Capture the cell that displays the provided text and extract its [X, Y] central coordinate. 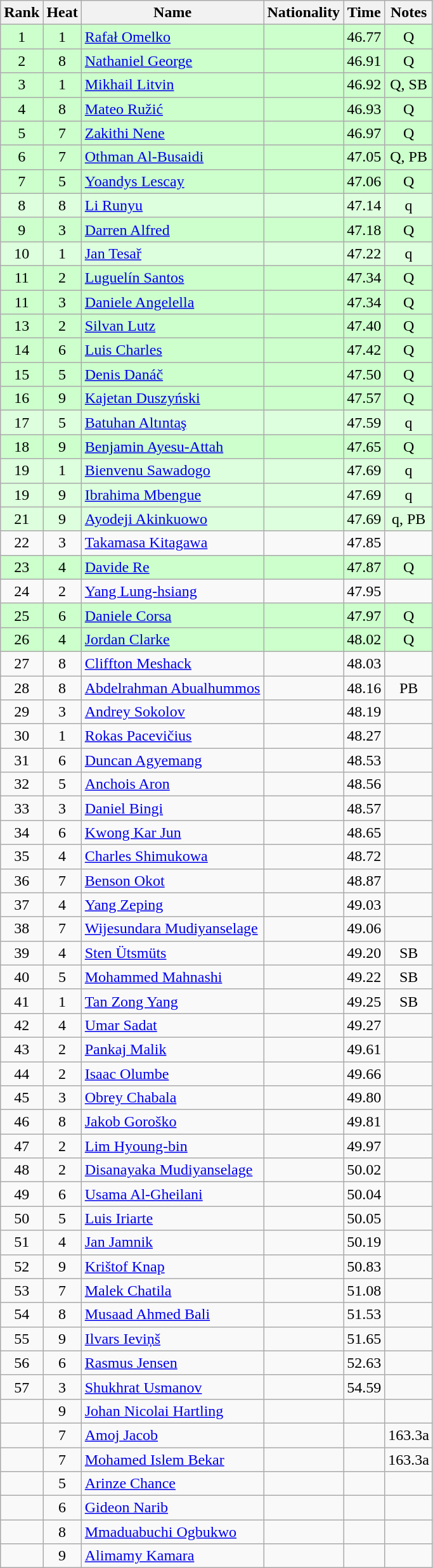
Denis Danáč [172, 374]
Luis Iriarte [172, 1218]
Takamasa Kitagawa [172, 543]
46.77 [364, 37]
47.42 [364, 350]
49.80 [364, 1098]
45 [22, 1098]
Yoandys Lescay [172, 181]
Obrey Chabala [172, 1098]
Jordan Clarke [172, 639]
52 [22, 1266]
47.18 [364, 229]
Benson Okot [172, 881]
13 [22, 326]
Ilvars Ieviņš [172, 1339]
Gideon Narib [172, 1508]
47.40 [364, 326]
Lim Hyoung-bin [172, 1146]
28 [22, 687]
34 [22, 832]
PB [409, 687]
51.53 [364, 1315]
48.27 [364, 736]
Musaad Ahmed Bali [172, 1315]
Rokas Pacevičius [172, 736]
49.66 [364, 1074]
33 [22, 808]
35 [22, 857]
Othman Al-Busaidi [172, 157]
37 [22, 905]
36 [22, 881]
Rank [22, 13]
Li Runyu [172, 205]
49.81 [364, 1122]
Benjamin Ayesu-Attah [172, 447]
47.85 [364, 543]
10 [22, 253]
46.93 [364, 109]
47.59 [364, 423]
Tan Zong Yang [172, 1001]
Charles Shimukowa [172, 857]
49.25 [364, 1001]
Name [172, 13]
Yang Lung-hsiang [172, 591]
42 [22, 1025]
q, PB [409, 519]
49.61 [364, 1049]
Duncan Agyemang [172, 760]
Q, PB [409, 157]
Nationality [304, 13]
Time [364, 13]
56 [22, 1363]
Luguelín Santos [172, 277]
Jakob Goroško [172, 1122]
Notes [409, 13]
Mikhail Litvin [172, 85]
31 [22, 760]
Umar Sadat [172, 1025]
47.87 [364, 567]
32 [22, 784]
Pankaj Malik [172, 1049]
47.14 [364, 205]
50.02 [364, 1170]
53 [22, 1291]
50.04 [364, 1194]
49.20 [364, 953]
47.50 [364, 374]
Johan Nicolai Hartling [172, 1411]
Krištof Knap [172, 1266]
Cliffton Meshack [172, 663]
48.57 [364, 808]
57 [22, 1387]
38 [22, 929]
Abdelrahman Abualhummos [172, 687]
Rasmus Jensen [172, 1363]
49.27 [364, 1025]
51.65 [364, 1339]
29 [22, 712]
48.56 [364, 784]
Disanayaka Mudiyanselage [172, 1170]
47.97 [364, 615]
54.59 [364, 1387]
50.83 [364, 1266]
21 [22, 519]
48.53 [364, 760]
50 [22, 1218]
48.16 [364, 687]
Daniel Bingi [172, 808]
26 [22, 639]
Batuhan Altıntaş [172, 423]
50.19 [364, 1242]
Mateo Ružić [172, 109]
Mohamed Islem Bekar [172, 1459]
Mmaduabuchi Ogbukwo [172, 1532]
Davide Re [172, 567]
46 [22, 1122]
Heat [62, 13]
30 [22, 736]
48.19 [364, 712]
46.92 [364, 85]
Silvan Lutz [172, 326]
Kajetan Duszyński [172, 398]
22 [22, 543]
51 [22, 1242]
49.22 [364, 977]
14 [22, 350]
Jan Jamnik [172, 1242]
48.65 [364, 832]
49.06 [364, 929]
44 [22, 1074]
46.91 [364, 61]
47.22 [364, 253]
Daniele Angelella [172, 302]
39 [22, 953]
Ayodeji Akinkuowo [172, 519]
24 [22, 591]
Jan Tesař [172, 253]
49 [22, 1194]
17 [22, 423]
47.05 [364, 157]
27 [22, 663]
Ibrahima Mbengue [172, 495]
47.06 [364, 181]
48 [22, 1170]
Isaac Olumbe [172, 1074]
Malek Chatila [172, 1291]
48.72 [364, 857]
Yang Zeping [172, 905]
Q, SB [409, 85]
48.87 [364, 881]
25 [22, 615]
16 [22, 398]
50.05 [364, 1218]
Wijesundara Mudiyanselage [172, 929]
Darren Alfred [172, 229]
49.97 [364, 1146]
Shukhrat Usmanov [172, 1387]
Amoj Jacob [172, 1435]
Rafał Omelko [172, 37]
47.95 [364, 591]
51.08 [364, 1291]
Nathaniel George [172, 61]
47.65 [364, 447]
Alimamy Kamara [172, 1556]
Luis Charles [172, 350]
40 [22, 977]
43 [22, 1049]
52.63 [364, 1363]
46.97 [364, 133]
Zakithi Nene [172, 133]
23 [22, 567]
Andrey Sokolov [172, 712]
49.03 [364, 905]
18 [22, 447]
Anchois Aron [172, 784]
Bienvenu Sawadogo [172, 471]
47 [22, 1146]
55 [22, 1339]
Daniele Corsa [172, 615]
47.57 [364, 398]
Kwong Kar Jun [172, 832]
Mohammed Mahnashi [172, 977]
Sten Ütsmüts [172, 953]
48.03 [364, 663]
Usama Al-Gheilani [172, 1194]
15 [22, 374]
Arinze Chance [172, 1484]
48.02 [364, 639]
41 [22, 1001]
54 [22, 1315]
